Return [X, Y] of the center of cell containing provided text 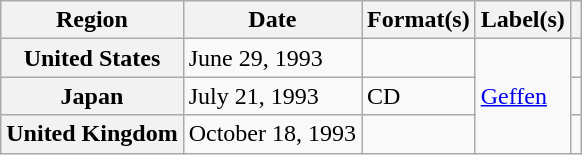
United Kingdom [92, 134]
CD [419, 96]
Label(s) [522, 20]
Geffen [522, 96]
United States [92, 58]
June 29, 1993 [272, 58]
July 21, 1993 [272, 96]
Format(s) [419, 20]
Region [92, 20]
Japan [92, 96]
October 18, 1993 [272, 134]
Date [272, 20]
